Pinpoint the cell where the given text exists, returning its (X, Y) midpoint coordinate. 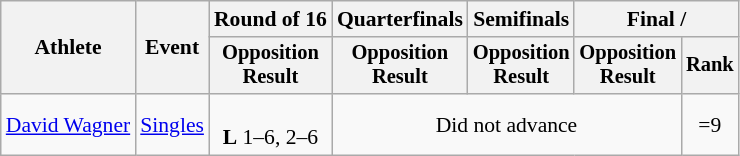
Did not advance (506, 124)
Final / (656, 19)
Round of 16 (270, 19)
Rank (710, 66)
Quarterfinals (400, 19)
Event (172, 48)
Singles (172, 124)
Semifinals (522, 19)
Athlete (68, 48)
David Wagner (68, 124)
L 1–6, 2–6 (270, 124)
=9 (710, 124)
